Provide the (x, y) coordinate of the cell's center where the given text is located.  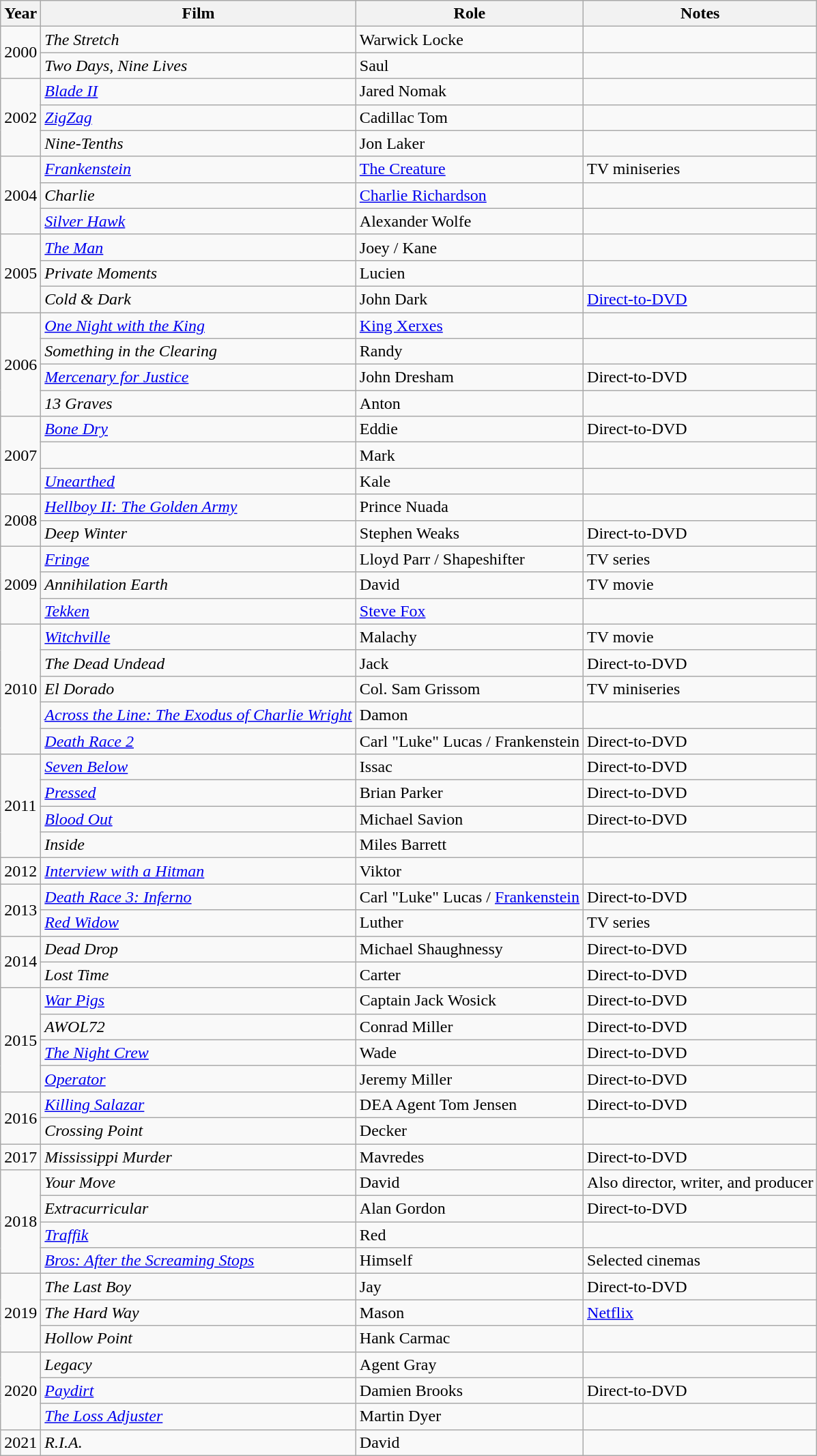
Carter (470, 975)
13 Graves (198, 403)
2019 (20, 1313)
Your Move (198, 1183)
Legacy (198, 1365)
2002 (20, 117)
The Man (198, 247)
Bros: After the Screaming Stops (198, 1261)
Dead Drop (198, 949)
Wade (470, 1053)
Fringe (198, 559)
Cold & Dark (198, 299)
Mavredes (470, 1157)
Hollow Point (198, 1339)
Jack (470, 663)
2004 (20, 195)
Michael Savion (470, 819)
The Creature (470, 169)
Jeremy Miller (470, 1079)
Frankenstein (198, 169)
Agent Gray (470, 1365)
War Pigs (198, 1001)
Col. Sam Grissom (470, 689)
Luther (470, 923)
Seven Below (198, 767)
Jared Nomak (470, 91)
Silver Hawk (198, 221)
Netflix (700, 1313)
Red (470, 1235)
2015 (20, 1040)
King Xerxes (470, 326)
Lost Time (198, 975)
Alexander Wolfe (470, 221)
2014 (20, 962)
The Hard Way (198, 1313)
Steve Fox (470, 611)
Nine-Tenths (198, 143)
Notes (700, 14)
Operator (198, 1079)
Paydirt (198, 1390)
Deep Winter (198, 533)
The Night Crew (198, 1053)
2008 (20, 520)
R.I.A. (198, 1442)
DEA Agent Tom Jensen (470, 1104)
Death Race 2 (198, 741)
Pressed (198, 793)
Mercenary for Justice (198, 377)
Bone Dry (198, 429)
Witchville (198, 637)
Mississippi Murder (198, 1157)
Selected cinemas (700, 1261)
The Stretch (198, 40)
John Dark (470, 299)
Two Days, Nine Lives (198, 66)
Himself (470, 1261)
Hank Carmac (470, 1339)
Tekken (198, 611)
2005 (20, 273)
Blade II (198, 91)
Across the Line: The Exodus of Charlie Wright (198, 715)
2007 (20, 455)
Prince Nuada (470, 507)
Eddie (470, 429)
Decker (470, 1130)
Randy (470, 352)
Cadillac Tom (470, 117)
Killing Salazar (198, 1104)
2017 (20, 1157)
Joey / Kane (470, 247)
Charlie (198, 195)
Brian Parker (470, 793)
Mason (470, 1313)
ZigZag (198, 117)
Inside (198, 845)
2012 (20, 871)
One Night with the King (198, 326)
AWOL72 (198, 1027)
Death Race 3: Inferno (198, 897)
Issac (470, 767)
Malachy (470, 637)
2013 (20, 910)
Year (20, 14)
2000 (20, 53)
Jon Laker (470, 143)
Also director, writer, and producer (700, 1183)
2021 (20, 1442)
Blood Out (198, 819)
Jay (470, 1287)
Captain Jack Wosick (470, 1001)
Something in the Clearing (198, 352)
Interview with a Hitman (198, 871)
Crossing Point (198, 1130)
Hellboy II: The Golden Army (198, 507)
Michael Shaughnessy (470, 949)
Conrad Miller (470, 1027)
2020 (20, 1390)
Miles Barrett (470, 845)
Warwick Locke (470, 40)
2011 (20, 806)
Role (470, 14)
Private Moments (198, 273)
Traffik (198, 1235)
John Dresham (470, 377)
Lucien (470, 273)
Film (198, 14)
2018 (20, 1222)
Lloyd Parr / Shapeshifter (470, 559)
Viktor (470, 871)
The Last Boy (198, 1287)
Kale (470, 481)
Martin Dyer (470, 1416)
Annihilation Earth (198, 585)
2010 (20, 689)
Saul (470, 66)
Charlie Richardson (470, 195)
Damon (470, 715)
Unearthed (198, 481)
Damien Brooks (470, 1390)
Extracurricular (198, 1209)
The Loss Adjuster (198, 1416)
2006 (20, 365)
Anton (470, 403)
Alan Gordon (470, 1209)
2016 (20, 1117)
Red Widow (198, 923)
Mark (470, 455)
El Dorado (198, 689)
2009 (20, 585)
The Dead Undead (198, 663)
Stephen Weaks (470, 533)
